For the text-containing cell, return its midpoint in [x, y] coordinate format. 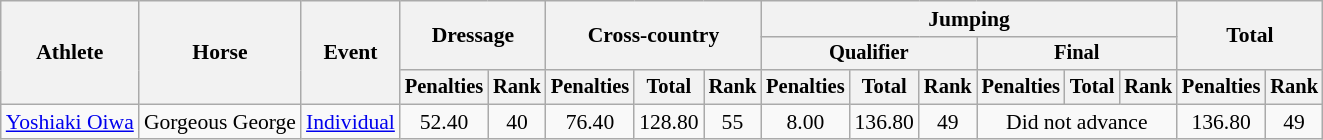
Dressage [473, 36]
Yoshiaki Oiwa [70, 122]
Athlete [70, 52]
Jumping [969, 19]
Did not advance [1077, 122]
128.80 [668, 122]
Qualifier [868, 54]
Gorgeous George [220, 122]
Individual [350, 122]
Event [350, 52]
Cross-country [654, 36]
55 [733, 122]
8.00 [805, 122]
52.40 [444, 122]
76.40 [590, 122]
Horse [220, 52]
40 [517, 122]
Final [1077, 54]
